For the text-containing cell, return its midpoint in (X, Y) coordinate format. 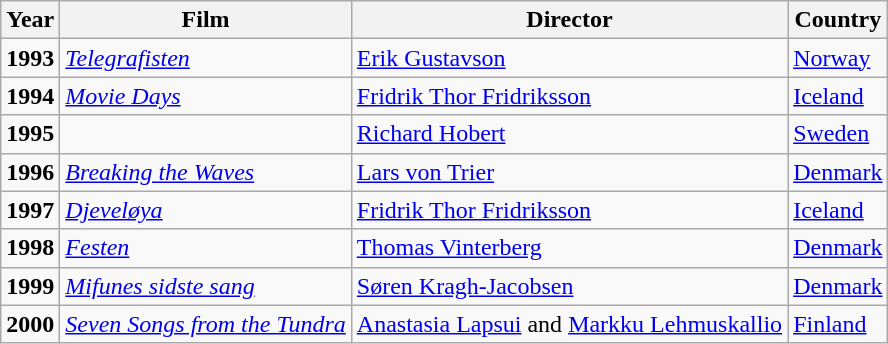
Telegrafisten (206, 58)
1996 (30, 172)
Year (30, 20)
Djeveløya (206, 210)
Søren Kragh-Jacobsen (569, 286)
1995 (30, 134)
Norway (838, 58)
Film (206, 20)
Richard Hobert (569, 134)
Thomas Vinterberg (569, 248)
Anastasia Lapsui and Markku Lehmuskallio (569, 324)
Movie Days (206, 96)
1998 (30, 248)
Country (838, 20)
Sweden (838, 134)
Festen (206, 248)
Mifunes sidste sang (206, 286)
Director (569, 20)
Finland (838, 324)
Seven Songs from the Tundra (206, 324)
Breaking the Waves (206, 172)
1997 (30, 210)
2000 (30, 324)
Lars von Trier (569, 172)
1994 (30, 96)
1999 (30, 286)
1993 (30, 58)
Erik Gustavson (569, 58)
